From the cell containing the given text, extract its center point as (x, y) coordinate. 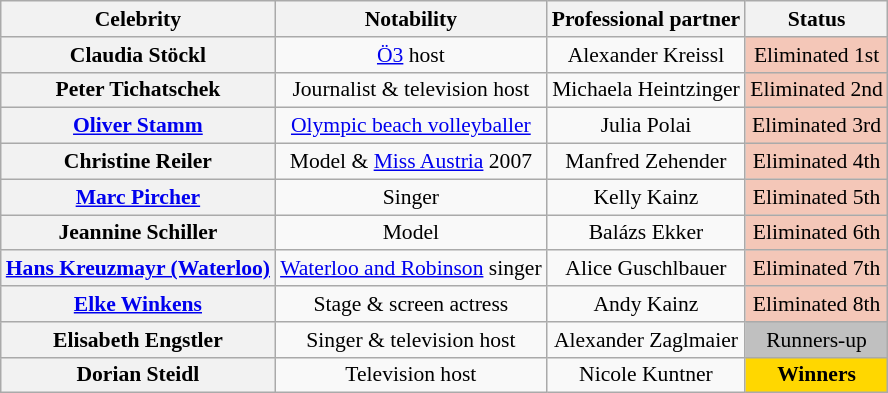
Elisabeth Engstler (138, 340)
Julia Polai (646, 126)
Waterloo and Robinson singer (411, 269)
Model & Miss Austria 2007 (411, 162)
Ö3 host (411, 55)
Celebrity (138, 19)
Eliminated 5th (816, 197)
Eliminated 6th (816, 233)
Professional partner (646, 19)
Elke Winkens (138, 304)
Manfred Zehender (646, 162)
Christine Reiler (138, 162)
Eliminated 8th (816, 304)
Model (411, 233)
Alexander Kreissl (646, 55)
Television host (411, 375)
Alexander Zaglmaier (646, 340)
Eliminated 4th (816, 162)
Andy Kainz (646, 304)
Runners-up (816, 340)
Eliminated 2nd (816, 90)
Nicole Kuntner (646, 375)
Singer (411, 197)
Eliminated 7th (816, 269)
Status (816, 19)
Claudia Stöckl (138, 55)
Hans Kreuzmayr (Waterloo) (138, 269)
Marc Pircher (138, 197)
Notability (411, 19)
Kelly Kainz (646, 197)
Balázs Ekker (646, 233)
Eliminated 3rd (816, 126)
Dorian Steidl (138, 375)
Eliminated 1st (816, 55)
Winners (816, 375)
Michaela Heintzinger (646, 90)
Stage & screen actress (411, 304)
Alice Guschlbauer (646, 269)
Jeannine Schiller (138, 233)
Olympic beach volleyballer (411, 126)
Singer & television host (411, 340)
Peter Tichatschek (138, 90)
Journalist & television host (411, 90)
Oliver Stamm (138, 126)
